Scan for the cell matching the given text and deliver its [x, y] coordinate at center. 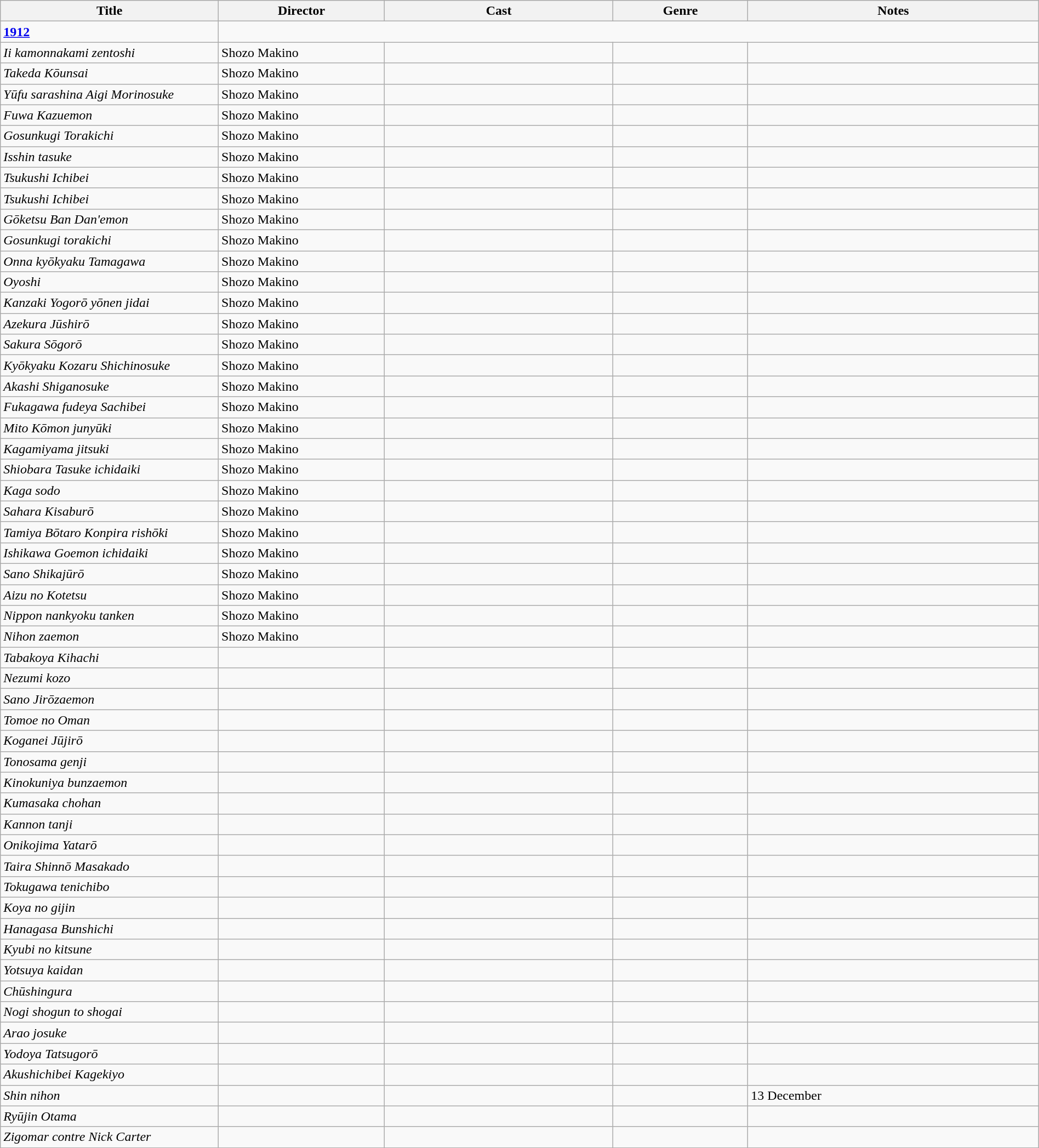
Sahara Kisaburō [110, 511]
Tonosama genji [110, 762]
Fukagawa fudeya Sachibei [110, 407]
Azekura Jūshirō [110, 324]
Akashi Shiganosuke [110, 386]
Yodoya Tatsugorō [110, 1054]
Tamiya Bōtaro Konpira rishōki [110, 532]
Aizu no Kotetsu [110, 595]
Ii kamonnakami zentoshi [110, 53]
Gosunkugi Torakichi [110, 136]
Oyoshi [110, 282]
Nezumi kozo [110, 678]
1912 [110, 32]
Cast [499, 11]
Notes [893, 11]
Shin nihon [110, 1095]
Hanagasa Bunshichi [110, 929]
Akushichibei Kagekiyo [110, 1075]
Shiobara Tasuke ichidaiki [110, 470]
Yūfu sarashina Aigi Morinosuke [110, 94]
Director [301, 11]
Tabakoya Kihachi [110, 658]
Ryūjin Otama [110, 1116]
Mito Kōmon junyūki [110, 428]
Sano Shikajūrō [110, 574]
Tomoe no Oman [110, 720]
Takeda Kōunsai [110, 73]
Koya no gijin [110, 907]
Kaga sodo [110, 490]
Fuwa Kazuemon [110, 115]
Sano Jirōzaemon [110, 699]
Isshin tasuke [110, 157]
Kinokuniya bunzaemon [110, 783]
Ishikawa Goemon ichidaiki [110, 553]
Kagamiyama jitsuki [110, 449]
Kyōkyaku Kozaru Shichinosuke [110, 365]
Onikojima Yatarō [110, 845]
Onna kyōkyaku Tamagawa [110, 261]
Title [110, 11]
13 December [893, 1095]
Genre [680, 11]
Nippon nankyoku tanken [110, 616]
Koganei Jūjirō [110, 741]
Tokugawa tenichibo [110, 887]
Gosunkugi torakichi [110, 240]
Kanzaki Yogorō yōnen jidai [110, 303]
Chūshingura [110, 991]
Kannon tanji [110, 824]
Gōketsu Ban Dan'emon [110, 219]
Kumasaka chohan [110, 803]
Nihon zaemon [110, 637]
Taira Shinnō Masakado [110, 866]
Yotsuya kaidan [110, 970]
Zigomar contre Nick Carter [110, 1137]
Nogi shogun to shogai [110, 1012]
Sakura Sōgorō [110, 345]
Arao josuke [110, 1033]
Kyubi no kitsune [110, 950]
